Extract the (X, Y) coordinate from the center of the cell holding the provided text.  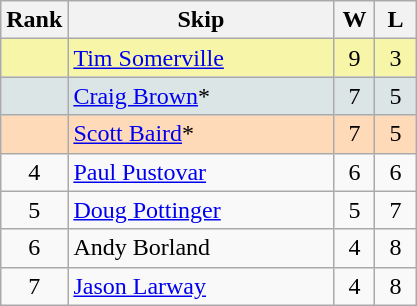
L (396, 20)
Rank (34, 20)
9 (354, 58)
Doug Pottinger (201, 210)
Paul Pustovar (201, 172)
Jason Larway (201, 286)
Andy Borland (201, 248)
Tim Somerville (201, 58)
3 (396, 58)
Scott Baird* (201, 134)
W (354, 20)
Craig Brown* (201, 96)
Skip (201, 20)
